From the cell containing the given text, extract its center point as [x, y] coordinate. 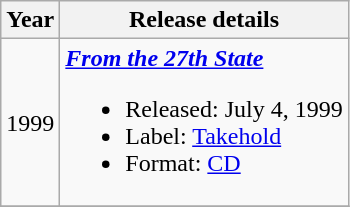
Release details [204, 20]
From the 27th StateReleased: July 4, 1999Label: TakeholdFormat: CD [204, 122]
Year [30, 20]
1999 [30, 122]
